Provide the (X, Y) coordinate of the cell's center where the given text is located.  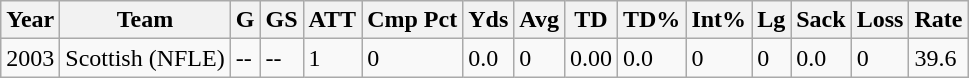
Cmp Pct (412, 20)
G (245, 20)
Sack (821, 20)
Team (145, 20)
Year (30, 20)
TD (590, 20)
TD% (651, 20)
Yds (488, 20)
Scottish (NFLE) (145, 58)
0.00 (590, 58)
GS (282, 20)
Int% (719, 20)
Rate (938, 20)
Lg (772, 20)
Loss (880, 20)
39.6 (938, 58)
Avg (540, 20)
2003 (30, 58)
1 (332, 58)
ATT (332, 20)
